Provide the (X, Y) coordinate of the cell's center where the given text is located.  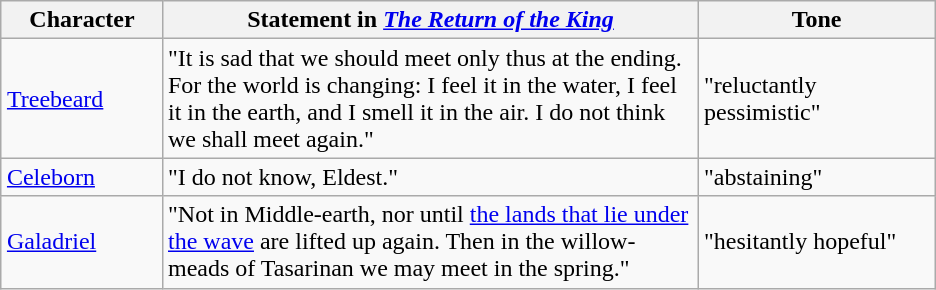
Treebeard (82, 98)
Statement in The Return of the King (430, 20)
Celeborn (82, 177)
Tone (817, 20)
"reluctantly pessimistic" (817, 98)
Character (82, 20)
"I do not know, Eldest." (430, 177)
"hesitantly hopeful" (817, 242)
Galadriel (82, 242)
"abstaining" (817, 177)
